For the text-containing cell, return its midpoint in (x, y) coordinate format. 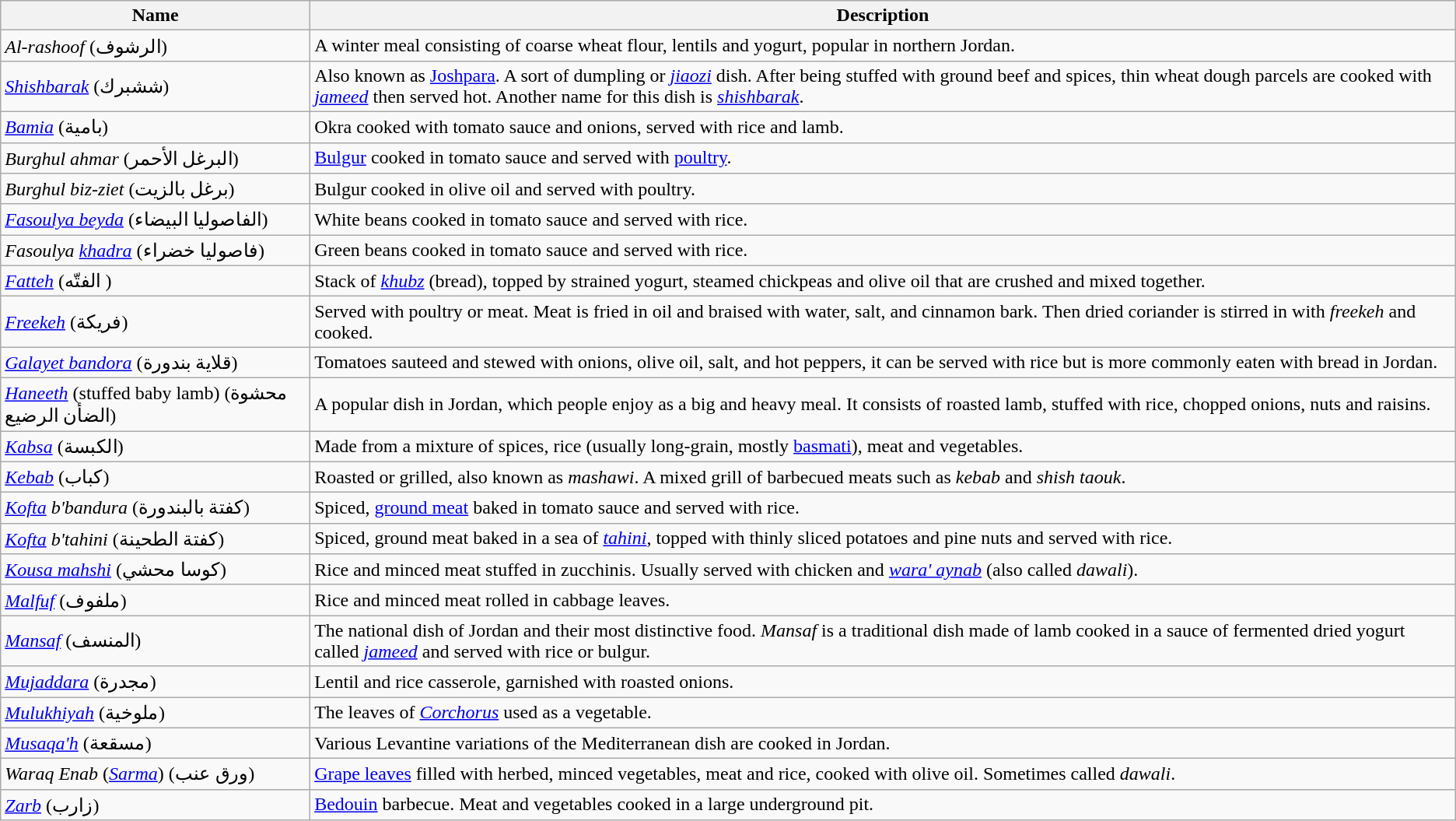
Mulukhiyah (ملوخية) (156, 713)
Fasoulya beyda (الفاصوليا البيضاء) (156, 219)
Okra cooked with tomato sauce and onions, served with rice and lamb. (884, 127)
Rice and minced meat stuffed in zucchinis. Usually served with chicken and wara' aynab (also called dawali). (884, 570)
Kebab (كباب) (156, 477)
Bamia (بامية) (156, 127)
Spiced, ground meat baked in tomato sauce and served with rice. (884, 508)
Various Levantine variations of the Mediterranean dish are cooked in Jordan. (884, 743)
Musaqa'h (مسقعة) (156, 743)
Fatteh (الفتّه ) (156, 281)
Fasoulya khadra (فاصوليا خضراء) (156, 251)
Bulgur cooked in olive oil and served with poultry. (884, 189)
Name (156, 16)
Waraq Enab (Sarma) (ورق عنب) (156, 774)
Zarb (زارب) (156, 805)
Made from a mixture of spices, rice (usually long-grain, mostly basmati), meat and vegetables. (884, 447)
Malfuf (ملفوف) (156, 600)
Kofta b'bandura (كفتة بالبندورة) (156, 508)
Kabsa (الكبسة) (156, 447)
Rice and minced meat rolled in cabbage leaves. (884, 600)
Shishbarak (ششبرك) (156, 86)
Burghul ahmar (البرغل الأحمر) (156, 158)
Stack of khubz (bread), topped by strained yogurt, steamed chickpeas and olive oil that are crushed and mixed together. (884, 281)
White beans cooked in tomato sauce and served with rice. (884, 219)
Lentil and rice casserole, garnished with roasted onions. (884, 682)
The leaves of Corchorus used as a vegetable. (884, 713)
Mansaf (المنسف) (156, 641)
Bedouin barbecue. Meat and vegetables cooked in a large underground pit. (884, 805)
Kofta b'tahini (كفتة الطحينة) (156, 539)
Kousa mahshi (كوسا محشي) (156, 570)
Description (884, 16)
Grape leaves filled with herbed, minced vegetables, meat and rice, cooked with olive oil. Sometimes called dawali. (884, 774)
Spiced, ground meat baked in a sea of tahini, topped with thinly sliced potatoes and pine nuts and served with rice. (884, 539)
Burghul biz-ziet (برغل بالزيت) (156, 189)
Galayet bandora (قلاية بندورة) (156, 363)
Freekeh (فريكة) (156, 322)
A winter meal consisting of coarse wheat flour, lentils and yogurt, popular in northern Jordan. (884, 46)
Al-rashoof (الرشوف) (156, 46)
Bulgur cooked in tomato sauce and served with poultry. (884, 158)
Mujaddara (مجدرة) (156, 682)
Haneeth (stuffed baby lamb) (محشوة الضأن الرضيع) (156, 404)
Roasted or grilled, also known as mashawi. A mixed grill of barbecued meats such as kebab and shish taouk. (884, 477)
Green beans cooked in tomato sauce and served with rice. (884, 251)
